Detect which cell encompasses the target text, then output its [X, Y] center coordinate. 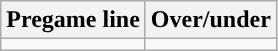
Over/under [210, 20]
Pregame line [74, 20]
